Output the [x, y] coordinate of the center of the cell containing the given text.  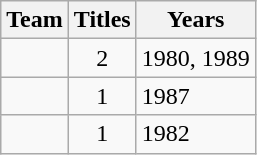
1987 [196, 96]
Titles [102, 20]
1982 [196, 134]
Years [196, 20]
1980, 1989 [196, 58]
Team [35, 20]
2 [102, 58]
